Pinpoint the cell where the given text exists, returning its (x, y) midpoint coordinate. 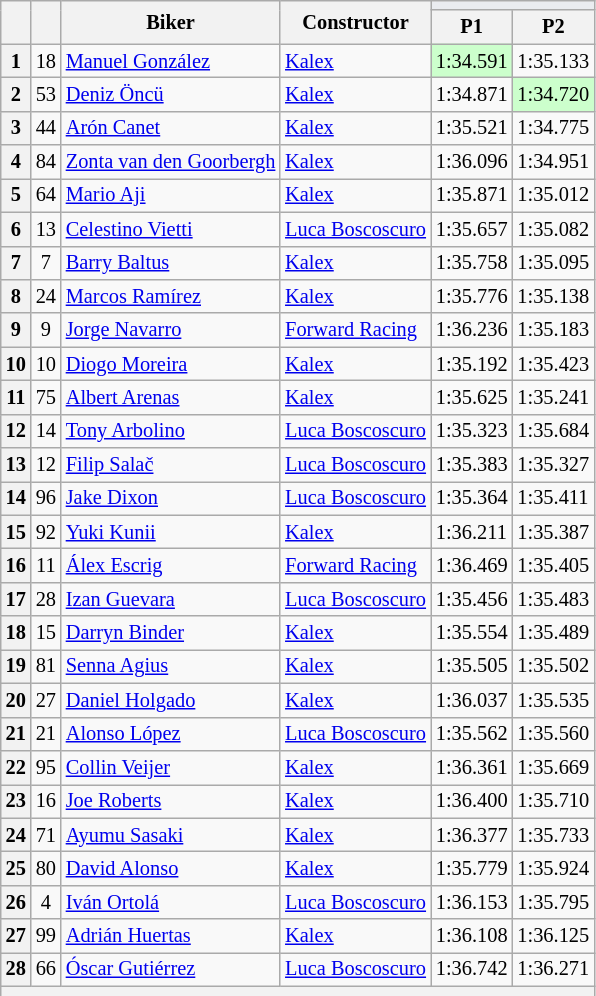
Diogo Moreira (170, 364)
26 (16, 902)
95 (46, 767)
1:35.521 (472, 128)
1:35.323 (472, 431)
81 (46, 666)
Manuel González (170, 61)
1:35.758 (472, 263)
23 (16, 801)
1:35.795 (553, 902)
1:34.775 (553, 128)
5 (16, 195)
1:34.951 (553, 162)
1:35.192 (472, 364)
1:36.125 (553, 936)
Óscar Gutiérrez (170, 969)
99 (46, 936)
Filip Salač (170, 465)
6 (16, 229)
64 (46, 195)
1:34.591 (472, 61)
1:35.657 (472, 229)
22 (16, 767)
1:34.871 (472, 94)
1:36.211 (472, 532)
1:36.400 (472, 801)
1:35.625 (472, 397)
Mario Aji (170, 195)
1:36.377 (472, 835)
Zonta van den Goorbergh (170, 162)
1:36.271 (553, 969)
1:35.183 (553, 330)
1:36.469 (472, 565)
2 (16, 94)
1:36.096 (472, 162)
Constructor (356, 22)
1:35.710 (553, 801)
1:35.411 (553, 498)
1:35.562 (472, 734)
84 (46, 162)
Celestino Vietti (170, 229)
Yuki Kunii (170, 532)
Collin Veijer (170, 767)
1:35.505 (472, 666)
71 (46, 835)
1:36.153 (472, 902)
19 (16, 666)
1:35.535 (553, 700)
Barry Baltus (170, 263)
44 (46, 128)
Álex Escrig (170, 565)
1:35.383 (472, 465)
1:35.871 (472, 195)
1:35.489 (553, 633)
1:35.423 (553, 364)
P2 (553, 27)
1 (16, 61)
1:36.236 (472, 330)
1:35.684 (553, 431)
92 (46, 532)
Albert Arenas (170, 397)
David Alonso (170, 868)
53 (46, 94)
1:35.776 (472, 296)
1:35.082 (553, 229)
8 (16, 296)
1:35.560 (553, 734)
1:35.327 (553, 465)
Jake Dixon (170, 498)
1:35.554 (472, 633)
1:36.361 (472, 767)
Joe Roberts (170, 801)
1:35.133 (553, 61)
Jorge Navarro (170, 330)
1:35.241 (553, 397)
P1 (472, 27)
1:35.733 (553, 835)
75 (46, 397)
Darryn Binder (170, 633)
Arón Canet (170, 128)
1:35.924 (553, 868)
1:35.502 (553, 666)
1:35.387 (553, 532)
1:36.742 (472, 969)
1:36.108 (472, 936)
1:35.095 (553, 263)
1:35.779 (472, 868)
1:35.483 (553, 599)
Senna Agius (170, 666)
Iván Ortolá (170, 902)
20 (16, 700)
1:35.012 (553, 195)
Biker (170, 22)
1:34.720 (553, 94)
Adrián Huertas (170, 936)
1:35.669 (553, 767)
Izan Guevara (170, 599)
25 (16, 868)
80 (46, 868)
Alonso López (170, 734)
Marcos Ramírez (170, 296)
66 (46, 969)
Tony Arbolino (170, 431)
1:35.138 (553, 296)
1:35.405 (553, 565)
1:36.037 (472, 700)
Ayumu Sasaki (170, 835)
Deniz Öncü (170, 94)
96 (46, 498)
1:35.364 (472, 498)
1:35.456 (472, 599)
3 (16, 128)
Daniel Holgado (170, 700)
17 (16, 599)
